From the cell containing the given text, extract its center point as [X, Y] coordinate. 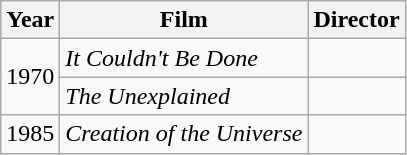
1985 [30, 134]
Year [30, 20]
1970 [30, 77]
Film [184, 20]
It Couldn't Be Done [184, 58]
Director [356, 20]
The Unexplained [184, 96]
Creation of the Universe [184, 134]
